Find where the given text appears and provide that cell's center as (x, y) coordinate. 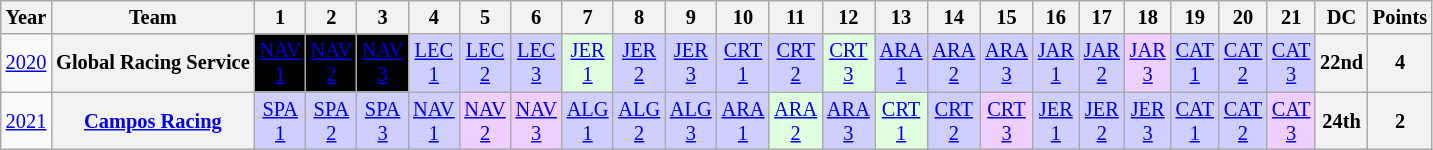
Team (152, 17)
LEC3 (536, 63)
16 (1056, 17)
15 (1006, 17)
Global Racing Service (152, 63)
5 (484, 17)
6 (536, 17)
DC (1342, 17)
13 (902, 17)
JAR1 (1056, 63)
Campos Racing (152, 121)
1 (280, 17)
22nd (1342, 63)
10 (744, 17)
JAR3 (1148, 63)
ALG3 (691, 121)
19 (1195, 17)
ALG2 (639, 121)
JAR2 (1102, 63)
21 (1291, 17)
ALG1 (588, 121)
20 (1243, 17)
14 (954, 17)
9 (691, 17)
LEC1 (434, 63)
18 (1148, 17)
8 (639, 17)
24th (1342, 121)
SPA2 (332, 121)
11 (796, 17)
SPA1 (280, 121)
Points (1400, 17)
7 (588, 17)
LEC2 (484, 63)
2020 (26, 63)
Year (26, 17)
2021 (26, 121)
17 (1102, 17)
SPA3 (382, 121)
12 (848, 17)
3 (382, 17)
